Return the (X, Y) coordinate for the center point of the cell that contains the specified text.  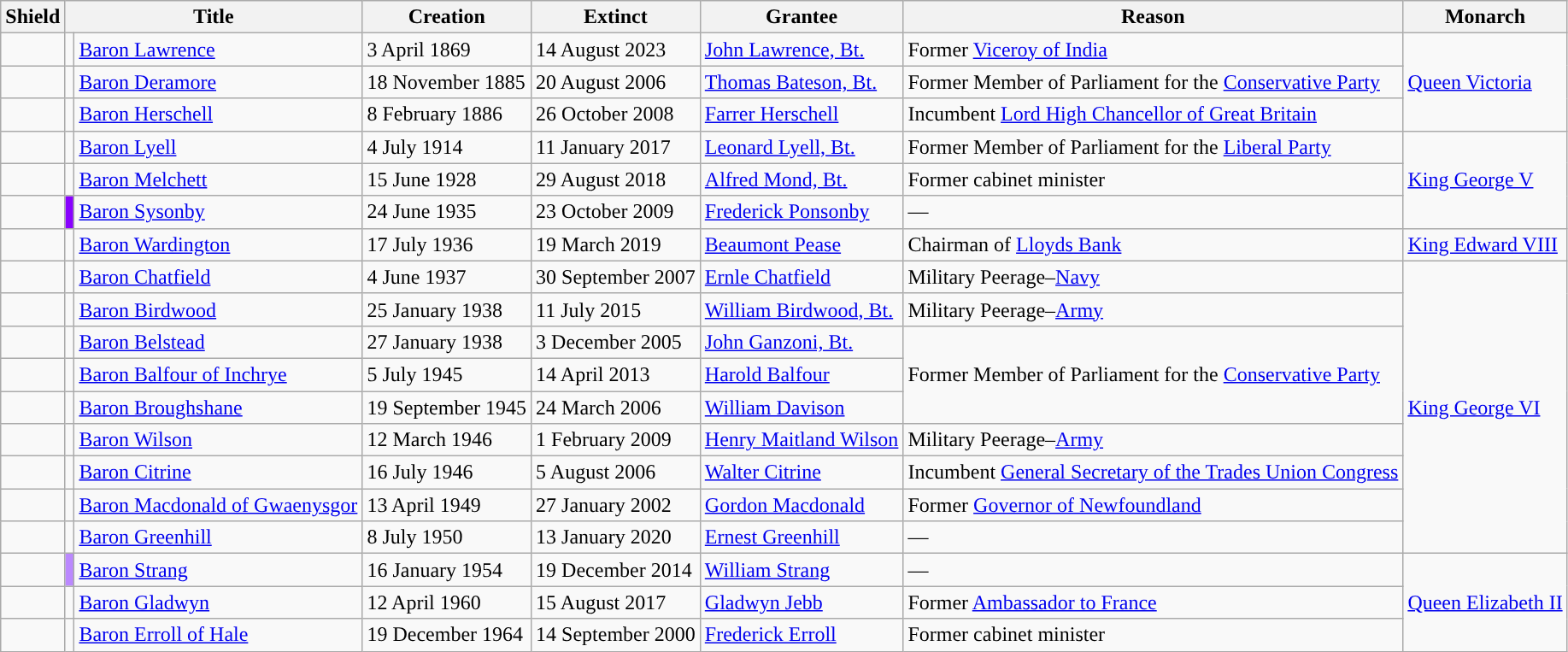
Frederick Ponsonby (802, 212)
4 June 1937 (447, 277)
16 July 1946 (447, 473)
11 July 2015 (616, 309)
Grantee (802, 17)
Baron Melchett (219, 179)
Former Governor of Newfoundland (1154, 505)
29 August 2018 (616, 179)
William Birdwood, Bt. (802, 309)
Creation (447, 17)
Former Member of Parliament for the Liberal Party (1154, 147)
19 September 1945 (447, 408)
20 August 2006 (616, 82)
Former Ambassador to France (1154, 602)
Baron Lyell (219, 147)
Frederick Erroll (802, 635)
Baron Gladwyn (219, 602)
Beaumont Pease (802, 244)
Incumbent Lord High Chancellor of Great Britain (1154, 115)
4 July 1914 (447, 147)
Gladwyn Jebb (802, 602)
Baron Wardington (219, 244)
Henry Maitland Wilson (802, 440)
24 June 1935 (447, 212)
Thomas Bateson, Bt. (802, 82)
16 January 1954 (447, 570)
27 January 1938 (447, 342)
Baron Citrine (219, 473)
5 July 1945 (447, 374)
13 January 2020 (616, 537)
8 July 1950 (447, 537)
Baron Erroll of Hale (219, 635)
Alfred Mond, Bt. (802, 179)
11 January 2017 (616, 147)
14 August 2023 (616, 50)
13 April 1949 (447, 505)
John Lawrence, Bt. (802, 50)
Baron Balfour of Inchrye (219, 374)
Baron Macdonald of Gwaenysgor (219, 505)
Baron Strang (219, 570)
Extinct (616, 17)
Ernest Greenhill (802, 537)
Former Viceroy of India (1154, 50)
Incumbent General Secretary of the Trades Union Congress (1154, 473)
5 August 2006 (616, 473)
18 November 1885 (447, 82)
19 March 2019 (616, 244)
Baron Deramore (219, 82)
Baron Lawrence (219, 50)
King George VI (1485, 407)
1 February 2009 (616, 440)
Walter Citrine (802, 473)
Leonard Lyell, Bt. (802, 147)
14 April 2013 (616, 374)
Queen Elizabeth II (1485, 602)
Military Peerage–Navy (1154, 277)
3 April 1869 (447, 50)
Baron Greenhill (219, 537)
Reason (1154, 17)
Ernle Chatfield (802, 277)
Gordon Macdonald (802, 505)
27 January 2002 (616, 505)
26 October 2008 (616, 115)
19 December 1964 (447, 635)
24 March 2006 (616, 408)
Harold Balfour (802, 374)
19 December 2014 (616, 570)
15 August 2017 (616, 602)
Monarch (1485, 17)
Baron Belstead (219, 342)
King Edward VIII (1485, 244)
8 February 1886 (447, 115)
Baron Herschell (219, 115)
Title (214, 17)
Baron Birdwood (219, 309)
23 October 2009 (616, 212)
30 September 2007 (616, 277)
12 April 1960 (447, 602)
Queen Victoria (1485, 82)
Baron Sysonby (219, 212)
25 January 1938 (447, 309)
King George V (1485, 179)
William Strang (802, 570)
Baron Broughshane (219, 408)
William Davison (802, 408)
Shield (32, 17)
15 June 1928 (447, 179)
Baron Wilson (219, 440)
John Ganzoni, Bt. (802, 342)
3 December 2005 (616, 342)
Chairman of Lloyds Bank (1154, 244)
12 March 1946 (447, 440)
Farrer Herschell (802, 115)
Baron Chatfield (219, 277)
14 September 2000 (616, 635)
17 July 1936 (447, 244)
